Locate the cell with the specified text and output its (x, y) center coordinate. 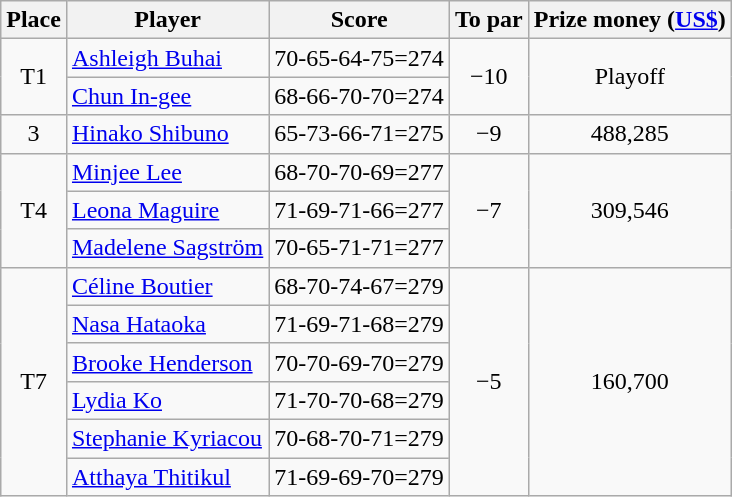
70-65-64-75=274 (360, 58)
Player (167, 20)
−5 (488, 381)
3 (34, 134)
−9 (488, 134)
70-65-71-71=277 (360, 248)
Chun In-gee (167, 96)
65-73-66-71=275 (360, 134)
71-70-70-68=279 (360, 400)
−10 (488, 77)
Atthaya Thitikul (167, 477)
−7 (488, 210)
Madelene Sagström (167, 248)
Céline Boutier (167, 286)
Place (34, 20)
Hinako Shibuno (167, 134)
T1 (34, 77)
Brooke Henderson (167, 362)
68-70-70-69=277 (360, 172)
Nasa Hataoka (167, 324)
Stephanie Kyriacou (167, 438)
Leona Maguire (167, 210)
70-68-70-71=279 (360, 438)
309,546 (630, 210)
160,700 (630, 381)
Ashleigh Buhai (167, 58)
70-70-69-70=279 (360, 362)
68-66-70-70=274 (360, 96)
71-69-71-66=277 (360, 210)
Score (360, 20)
68-70-74-67=279 (360, 286)
T4 (34, 210)
Playoff (630, 77)
T7 (34, 381)
488,285 (630, 134)
Prize money (US$) (630, 20)
Lydia Ko (167, 400)
To par (488, 20)
71-69-69-70=279 (360, 477)
71-69-71-68=279 (360, 324)
Minjee Lee (167, 172)
